Return the (x, y) coordinate for the center point of the cell that contains the specified text.  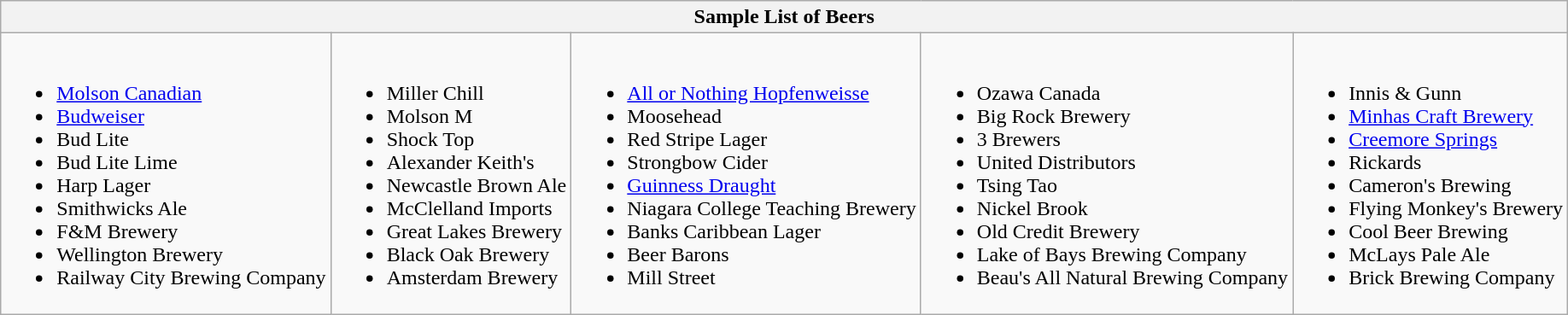
Sample List of Beers (784, 17)
Molson CanadianBudweiserBud LiteBud Lite LimeHarp LagerSmithwicks AleF&M BreweryWellington BreweryRailway City Brewing Company (166, 174)
Innis & GunnMinhas Craft BreweryCreemore SpringsRickardsCameron's BrewingFlying Monkey's BreweryCool Beer BrewingMcLays Pale AleBrick Brewing Company (1431, 174)
Miller ChillMolson MShock TopAlexander Keith'sNewcastle Brown AleMcClelland ImportsGreat Lakes BreweryBlack Oak BreweryAmsterdam Brewery (451, 174)
